Pinpoint the cell where the given text exists, returning its [x, y] midpoint coordinate. 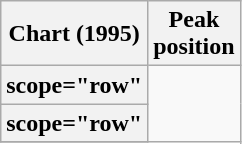
Peakposition [194, 34]
Chart (1995) [74, 34]
